Return (X, Y) of the center of cell containing provided text 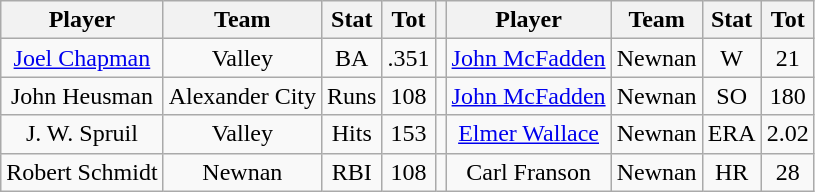
28 (788, 172)
.351 (408, 58)
J. W. Spruil (82, 134)
Robert Schmidt (82, 172)
Joel Chapman (82, 58)
HR (732, 172)
Elmer Wallace (528, 134)
John Heusman (82, 96)
RBI (352, 172)
153 (408, 134)
Carl Franson (528, 172)
SO (732, 96)
21 (788, 58)
Alexander City (242, 96)
Runs (352, 96)
BA (352, 58)
ERA (732, 134)
2.02 (788, 134)
W (732, 58)
180 (788, 96)
Hits (352, 134)
